Find where the given text appears and provide that cell's center as (x, y) coordinate. 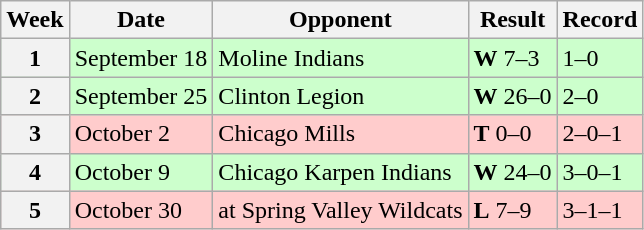
October 30 (141, 210)
Result (512, 20)
Chicago Karpen Indians (340, 172)
Clinton Legion (340, 96)
2–0–1 (600, 134)
3–0–1 (600, 172)
L 7–9 (512, 210)
3 (35, 134)
September 25 (141, 96)
W 26–0 (512, 96)
W 24–0 (512, 172)
Date (141, 20)
1–0 (600, 58)
2 (35, 96)
T 0–0 (512, 134)
October 2 (141, 134)
3–1–1 (600, 210)
September 18 (141, 58)
1 (35, 58)
Opponent (340, 20)
October 9 (141, 172)
Record (600, 20)
2–0 (600, 96)
4 (35, 172)
Week (35, 20)
at Spring Valley Wildcats (340, 210)
W 7–3 (512, 58)
Chicago Mills (340, 134)
Moline Indians (340, 58)
5 (35, 210)
